Extract the [X, Y] coordinate from the center of the cell holding the provided text.  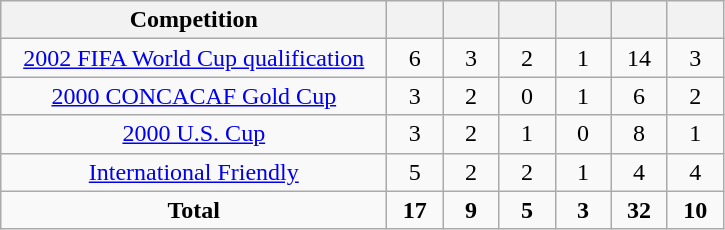
32 [639, 210]
17 [415, 210]
2000 CONCACAF Gold Cup [194, 96]
14 [639, 58]
8 [639, 134]
Total [194, 210]
Competition [194, 20]
2002 FIFA World Cup qualification [194, 58]
International Friendly [194, 172]
10 [695, 210]
2000 U.S. Cup [194, 134]
9 [471, 210]
